Identify which cell holds the provided text, then report its [X, Y] central coordinate. 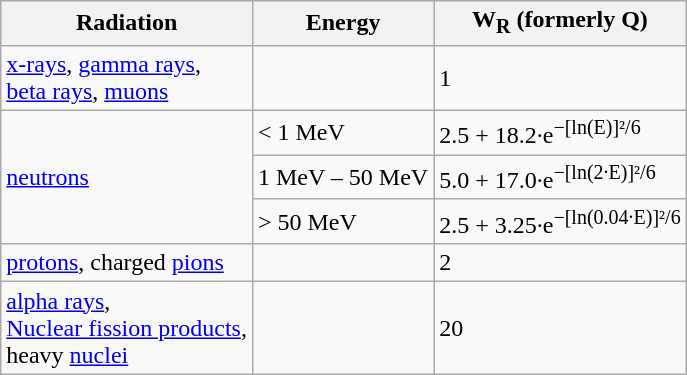
2.5 + 18.2·e−[ln(E)]²/6 [560, 132]
< 1 MeV [342, 132]
protons, charged pions [127, 263]
1 MeV – 50 MeV [342, 178]
x-rays, gamma rays,beta rays, muons [127, 78]
5.0 + 17.0·e−[ln(2·E)]²/6 [560, 178]
Energy [342, 23]
alpha rays,Nuclear fission products,heavy nuclei [127, 328]
neutrons [127, 177]
> 50 MeV [342, 222]
WR (formerly Q) [560, 23]
1 [560, 78]
Radiation [127, 23]
2 [560, 263]
2.5 + 3.25·e−[ln(0.04·E)]²/6 [560, 222]
20 [560, 328]
